Provide the (X, Y) coordinate of the cell's center where the given text is located.  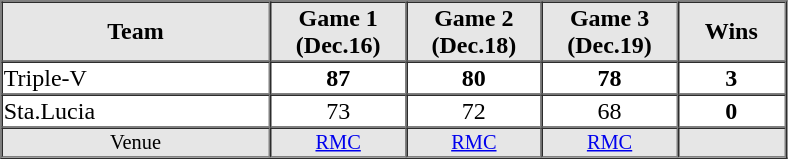
78 (610, 78)
Game 3 (Dec.19) (610, 32)
87 (338, 78)
Venue (136, 143)
Wins (731, 32)
0 (731, 110)
Team (136, 32)
Game 2 (Dec.18) (474, 32)
80 (474, 78)
Triple-V (136, 78)
68 (610, 110)
Sta.Lucia (136, 110)
Game 1 (Dec.16) (338, 32)
72 (474, 110)
73 (338, 110)
3 (731, 78)
